Find where the given text appears and provide that cell's center as (X, Y) coordinate. 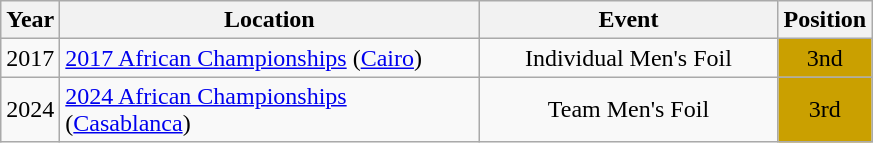
2024 (30, 110)
2024 African Championships (Casablanca) (270, 110)
2017 African Championships (Cairo) (270, 58)
Individual Men's Foil (628, 58)
3rd (825, 110)
Location (270, 20)
2017 (30, 58)
3nd (825, 58)
Year (30, 20)
Position (825, 20)
Event (628, 20)
Team Men's Foil (628, 110)
